Capture the cell that displays the provided text and extract its (X, Y) central coordinate. 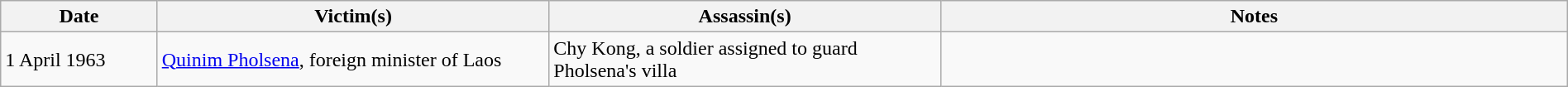
Chy Kong, a soldier assigned to guard Pholsena's villa (745, 60)
Quinim Pholsena, foreign minister of Laos (353, 60)
Assassin(s) (745, 17)
1 April 1963 (79, 60)
Notes (1254, 17)
Victim(s) (353, 17)
Date (79, 17)
